Search for the cell housing the specified text and yield its [X, Y] center coordinate. 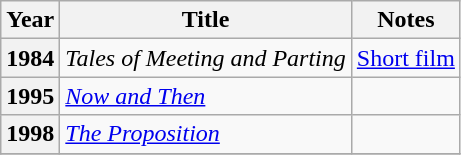
1998 [30, 134]
Notes [406, 20]
Short film [406, 58]
The Proposition [206, 134]
1995 [30, 96]
1984 [30, 58]
Year [30, 20]
Now and Then [206, 96]
Tales of Meeting and Parting [206, 58]
Title [206, 20]
